Provide the [x, y] coordinate of the cell's center where the given text is located.  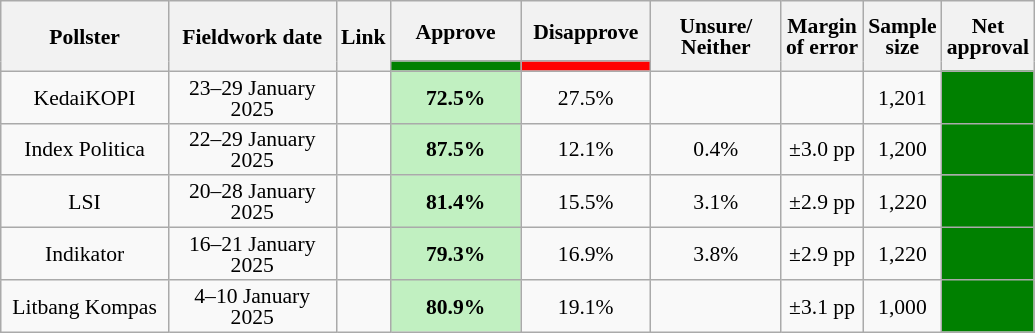
Samplesize [902, 36]
Disapprove [586, 31]
1,000 [902, 306]
27.5% [586, 97]
3.8% [716, 254]
72.5% [456, 97]
Approve [456, 31]
±3.1 pp [822, 306]
±3.0 pp [822, 149]
23–29 January 2025 [252, 97]
Netapproval [988, 36]
0.4% [716, 149]
16.9% [586, 254]
Indikator [85, 254]
79.3% [456, 254]
Link [364, 36]
1,201 [902, 97]
KedaiKOPI [85, 97]
80.9% [456, 306]
19.1% [586, 306]
Litbang Kompas [85, 306]
1,200 [902, 149]
Index Politica [85, 149]
16–21 January 2025 [252, 254]
Unsure/Neither [716, 36]
Fieldwork date [252, 36]
15.5% [586, 202]
LSI [85, 202]
Pollster [85, 36]
22–29 January 2025 [252, 149]
4–10 January 2025 [252, 306]
81.4% [456, 202]
87.5% [456, 149]
20–28 January 2025 [252, 202]
12.1% [586, 149]
3.1% [716, 202]
Marginof error [822, 36]
